From the cell containing the given text, extract its center point as (x, y) coordinate. 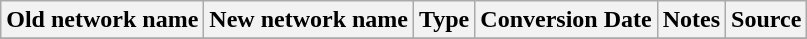
Type (444, 20)
Conversion Date (566, 20)
Notes (691, 20)
New network name (309, 20)
Old network name (102, 20)
Source (766, 20)
